For the text-containing cell, return its midpoint in (X, Y) coordinate format. 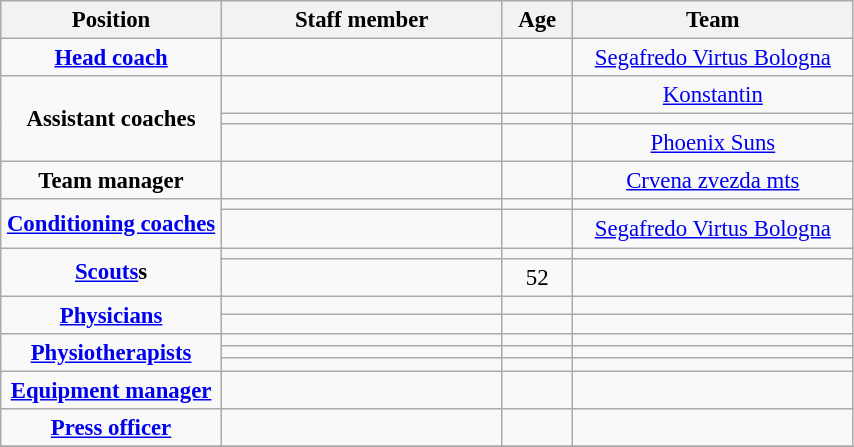
Physiotherapists (112, 352)
Crvena zvezda mts (714, 181)
Phoenix Suns (714, 143)
Team manager (112, 181)
Age (538, 20)
Konstantin (714, 95)
Assistant coaches (112, 119)
Position (112, 20)
Team (714, 20)
Physicians (112, 315)
Scoutss (112, 272)
Head coach (112, 58)
Staff member (362, 20)
Conditioning coaches (112, 224)
Press officer (112, 428)
52 (538, 277)
Equipment manager (112, 390)
